Pinpoint the cell where the given text exists, returning its (x, y) midpoint coordinate. 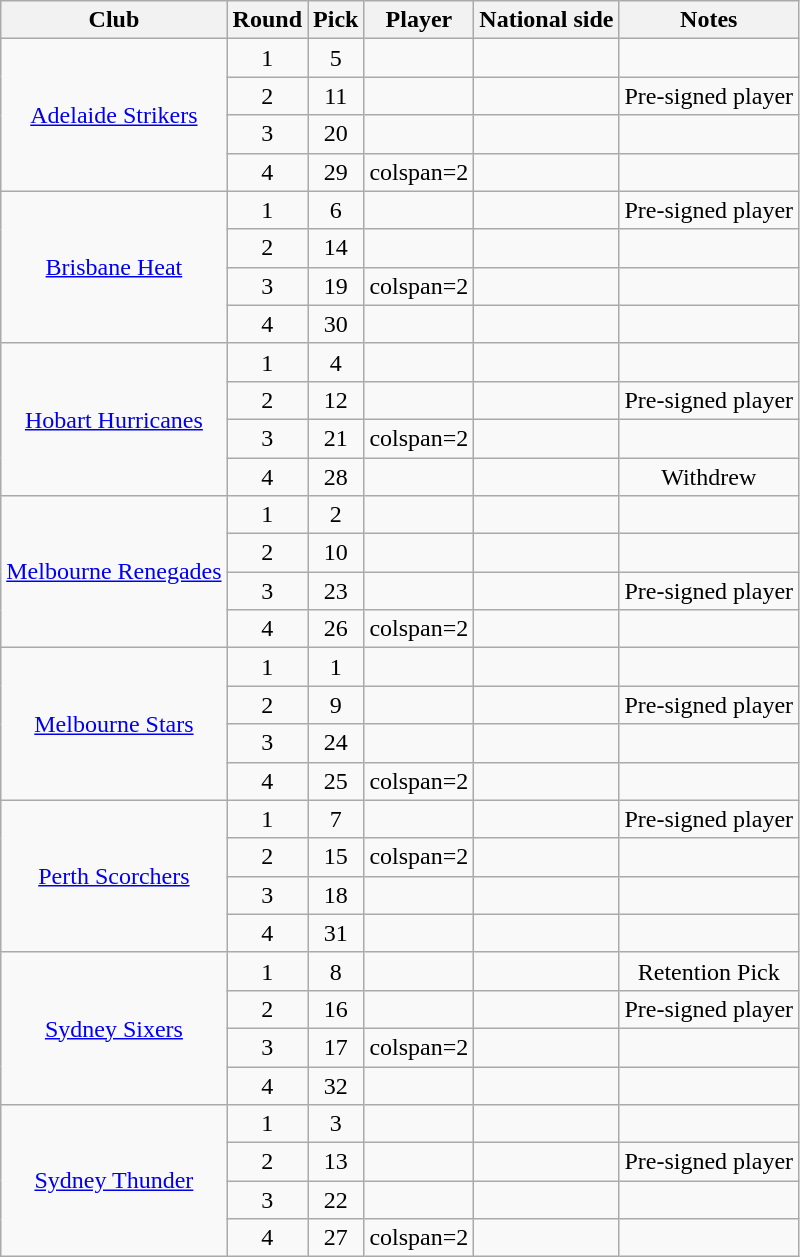
6 (336, 210)
19 (336, 286)
Sydney Sixers (114, 1028)
National side (546, 20)
Melbourne Renegades (114, 572)
5 (336, 58)
Sydney Thunder (114, 1181)
27 (336, 1238)
17 (336, 1047)
25 (336, 781)
16 (336, 1009)
15 (336, 857)
Club (114, 20)
29 (336, 172)
Player (419, 20)
23 (336, 591)
Perth Scorchers (114, 876)
21 (336, 438)
Adelaide Strikers (114, 115)
18 (336, 895)
Brisbane Heat (114, 267)
9 (336, 705)
28 (336, 477)
8 (336, 971)
14 (336, 248)
30 (336, 324)
26 (336, 629)
Pick (336, 20)
Retention Pick (709, 971)
20 (336, 134)
32 (336, 1085)
7 (336, 819)
22 (336, 1200)
Round (267, 20)
Withdrew (709, 477)
10 (336, 553)
24 (336, 743)
Melbourne Stars (114, 724)
13 (336, 1162)
31 (336, 933)
11 (336, 96)
12 (336, 400)
Hobart Hurricanes (114, 419)
Notes (709, 20)
